Locate the cell with the specified text and output its (x, y) center coordinate. 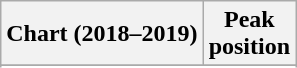
Chart (2018–2019) (102, 34)
Peakposition (249, 34)
